Provide the (x, y) coordinate of the cell's center where the given text is located.  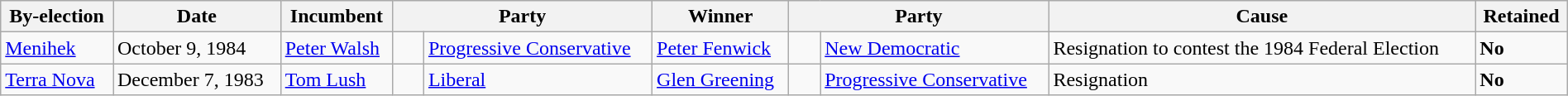
Cause (1262, 17)
Resignation (1262, 79)
Resignation to contest the 1984 Federal Election (1262, 48)
By-election (57, 17)
Incumbent (336, 17)
New Democratic (935, 48)
October 9, 1984 (197, 48)
Liberal (538, 79)
December 7, 1983 (197, 79)
Tom Lush (336, 79)
Glen Greening (721, 79)
Date (197, 17)
Terra Nova (57, 79)
Peter Walsh (336, 48)
Winner (721, 17)
Retained (1522, 17)
Peter Fenwick (721, 48)
Menihek (57, 48)
